Output the [X, Y] coordinate of the center of the cell containing the given text.  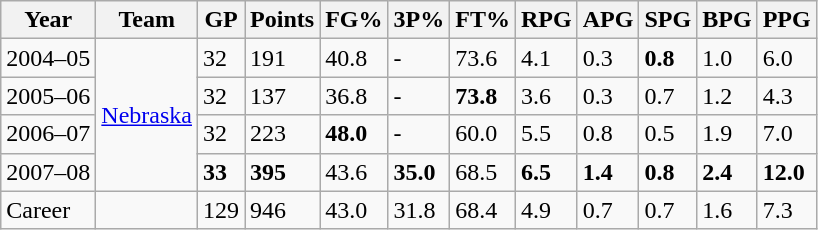
BPG [727, 20]
946 [282, 210]
12.0 [786, 172]
48.0 [354, 134]
73.8 [483, 96]
36.8 [354, 96]
FG% [354, 20]
2004–05 [48, 58]
Year [48, 20]
6.5 [547, 172]
PPG [786, 20]
1.2 [727, 96]
FT% [483, 20]
137 [282, 96]
3P% [419, 20]
73.6 [483, 58]
3.6 [547, 96]
0.5 [668, 134]
Career [48, 210]
40.8 [354, 58]
223 [282, 134]
Points [282, 20]
RPG [547, 20]
1.9 [727, 134]
GP [222, 20]
68.4 [483, 210]
1.0 [727, 58]
2.4 [727, 172]
2007–08 [48, 172]
6.0 [786, 58]
SPG [668, 20]
Team [147, 20]
APG [608, 20]
31.8 [419, 210]
191 [282, 58]
Nebraska [147, 115]
1.6 [727, 210]
35.0 [419, 172]
60.0 [483, 134]
4.9 [547, 210]
2006–07 [48, 134]
68.5 [483, 172]
43.0 [354, 210]
33 [222, 172]
7.0 [786, 134]
129 [222, 210]
1.4 [608, 172]
4.3 [786, 96]
2005–06 [48, 96]
5.5 [547, 134]
43.6 [354, 172]
7.3 [786, 210]
4.1 [547, 58]
395 [282, 172]
